Extract the [X, Y] coordinate from the center of the cell holding the provided text.  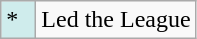
Led the League [116, 20]
* [18, 20]
